Locate the cell with the specified text and output its (x, y) center coordinate. 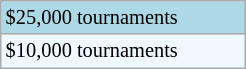
$10,000 tournaments (124, 51)
$25,000 tournaments (124, 17)
